Extract the [x, y] coordinate from the center of the cell holding the provided text.  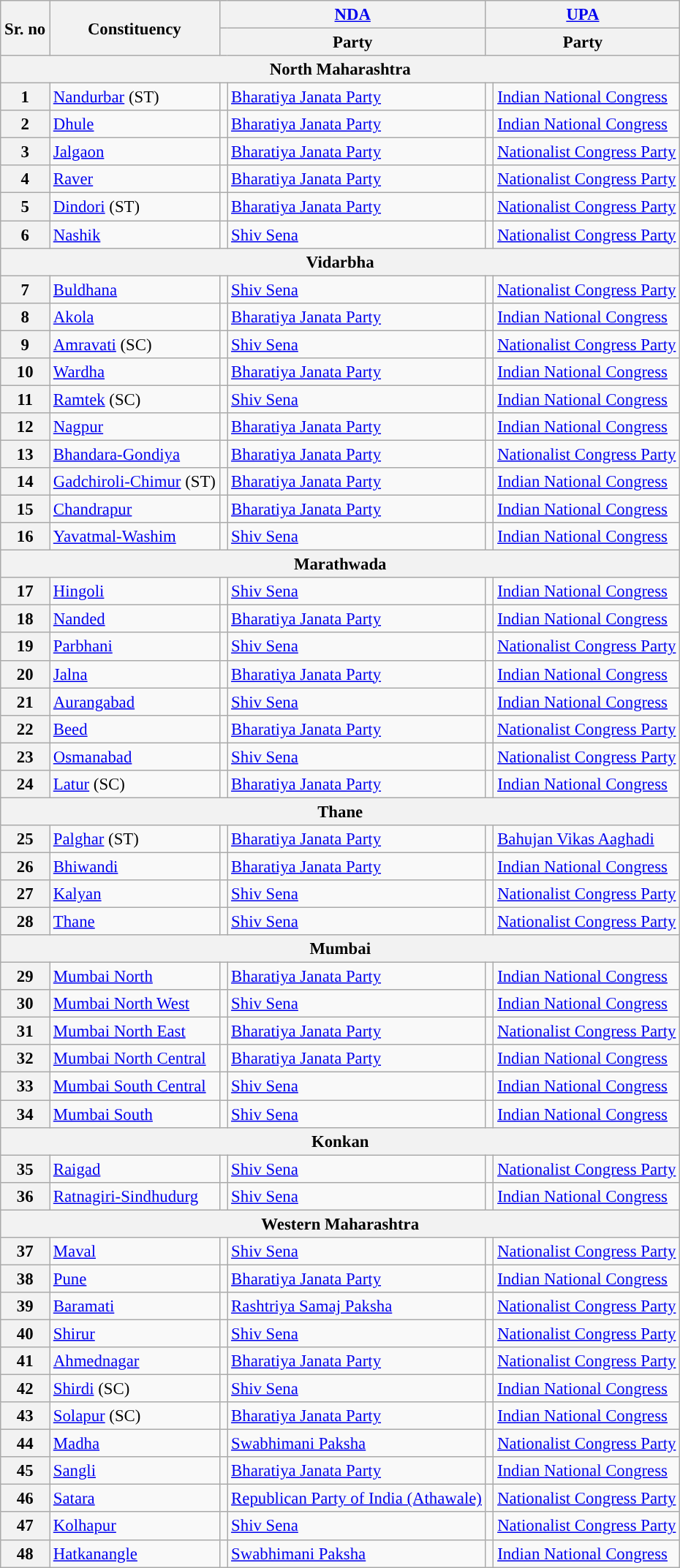
Yavatmal-Washim [135, 537]
26 [25, 866]
9 [25, 344]
Buldhana [135, 289]
Shirdi (SC) [135, 1389]
Constituency [135, 28]
32 [25, 1059]
Vidarbha [341, 262]
2 [25, 124]
11 [25, 399]
27 [25, 894]
Mumbai South Central [135, 1086]
42 [25, 1389]
44 [25, 1444]
35 [25, 1169]
Shirur [135, 1333]
1 [25, 97]
41 [25, 1361]
Chandrapur [135, 510]
21 [25, 702]
6 [25, 235]
Marathwada [341, 564]
NDA [352, 15]
UPA [582, 15]
Amravati (SC) [135, 344]
28 [25, 922]
Kolhapur [135, 1526]
Madha [135, 1444]
Sangli [135, 1471]
40 [25, 1333]
5 [25, 207]
North Maharashtra [341, 69]
Aurangabad [135, 702]
Bhandara-Gondiya [135, 454]
Baramati [135, 1306]
Dhule [135, 124]
Mumbai [341, 949]
Dindori (ST) [135, 207]
20 [25, 674]
34 [25, 1114]
23 [25, 757]
18 [25, 619]
Kalyan [135, 894]
36 [25, 1196]
Beed [135, 729]
Hatkanangle [135, 1553]
Akola [135, 317]
38 [25, 1279]
Mumbai North Central [135, 1059]
12 [25, 427]
45 [25, 1471]
4 [25, 179]
8 [25, 317]
Rashtriya Samaj Paksha [357, 1306]
25 [25, 839]
Nagpur [135, 427]
Konkan [341, 1141]
Western Maharashtra [341, 1224]
43 [25, 1416]
Mumbai North West [135, 1004]
Nashik [135, 235]
Nanded [135, 619]
Ramtek (SC) [135, 399]
Bhiwandi [135, 866]
39 [25, 1306]
Nandurbar (ST) [135, 97]
7 [25, 289]
24 [25, 784]
37 [25, 1251]
Jalna [135, 674]
30 [25, 1004]
Bahujan Vikas Aaghadi [586, 839]
16 [25, 537]
19 [25, 647]
Republican Party of India (Athawale) [357, 1499]
Pune [135, 1279]
Raigad [135, 1169]
Jalgaon [135, 152]
Palghar (ST) [135, 839]
Gadchiroli-Chimur (ST) [135, 482]
10 [25, 372]
31 [25, 1031]
33 [25, 1086]
29 [25, 977]
Osmanabad [135, 757]
48 [25, 1553]
15 [25, 510]
Ratnagiri-Sindhudurg [135, 1196]
Maval [135, 1251]
Sr. no [25, 28]
46 [25, 1499]
Parbhani [135, 647]
13 [25, 454]
14 [25, 482]
17 [25, 591]
Latur (SC) [135, 784]
Satara [135, 1499]
47 [25, 1526]
Solapur (SC) [135, 1416]
Mumbai North East [135, 1031]
Hingoli [135, 591]
Mumbai North [135, 977]
22 [25, 729]
Raver [135, 179]
Wardha [135, 372]
3 [25, 152]
Ahmednagar [135, 1361]
Mumbai South [135, 1114]
